Return the (X, Y) coordinate for the center point of the cell that contains the specified text.  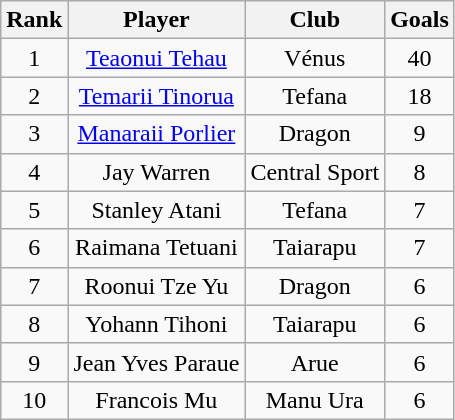
Goals (420, 20)
4 (34, 172)
Player (156, 20)
Club (315, 20)
Raimana Tetuani (156, 248)
Jean Yves Paraue (156, 362)
Francois Mu (156, 400)
Temarii Tinorua (156, 96)
Manu Ura (315, 400)
Central Sport (315, 172)
Stanley Atani (156, 210)
40 (420, 58)
Vénus (315, 58)
Yohann Tihoni (156, 324)
18 (420, 96)
Rank (34, 20)
5 (34, 210)
Arue (315, 362)
10 (34, 400)
Jay Warren (156, 172)
Teaonui Tehau (156, 58)
2 (34, 96)
Roonui Tze Yu (156, 286)
3 (34, 134)
Manaraii Porlier (156, 134)
1 (34, 58)
